Determine the (x, y) coordinate at the center of the cell enclosing the given text.  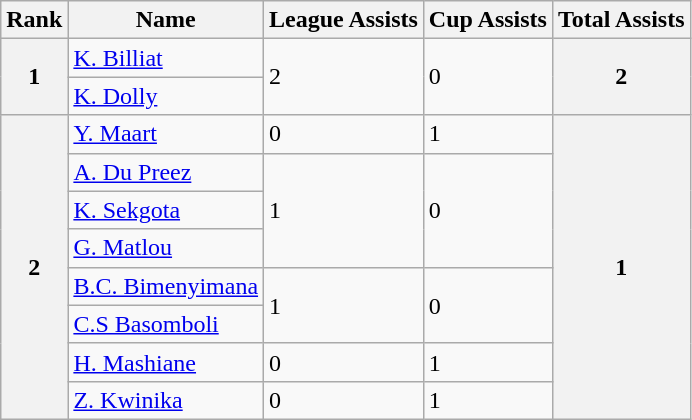
Cup Assists (488, 20)
K. Sekgota (166, 210)
K. Billiat (166, 58)
Name (166, 20)
B.C. Bimenyimana (166, 286)
K. Dolly (166, 96)
Z. Kwinika (166, 400)
League Assists (344, 20)
C.S Basomboli (166, 324)
Y. Maart (166, 134)
Rank (34, 20)
Total Assists (621, 20)
H. Mashiane (166, 362)
G. Matlou (166, 248)
A. Du Preez (166, 172)
